Return (x, y) of the center of cell containing provided text 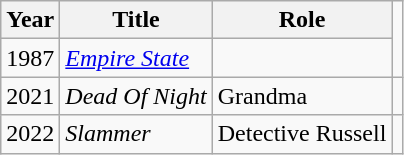
Year (30, 20)
Slammer (136, 134)
Dead Of Night (136, 96)
Title (136, 20)
Role (302, 20)
2022 (30, 134)
Detective Russell (302, 134)
Empire State (136, 58)
1987 (30, 58)
Grandma (302, 96)
2021 (30, 96)
